For the text-containing cell, return its midpoint in (x, y) coordinate format. 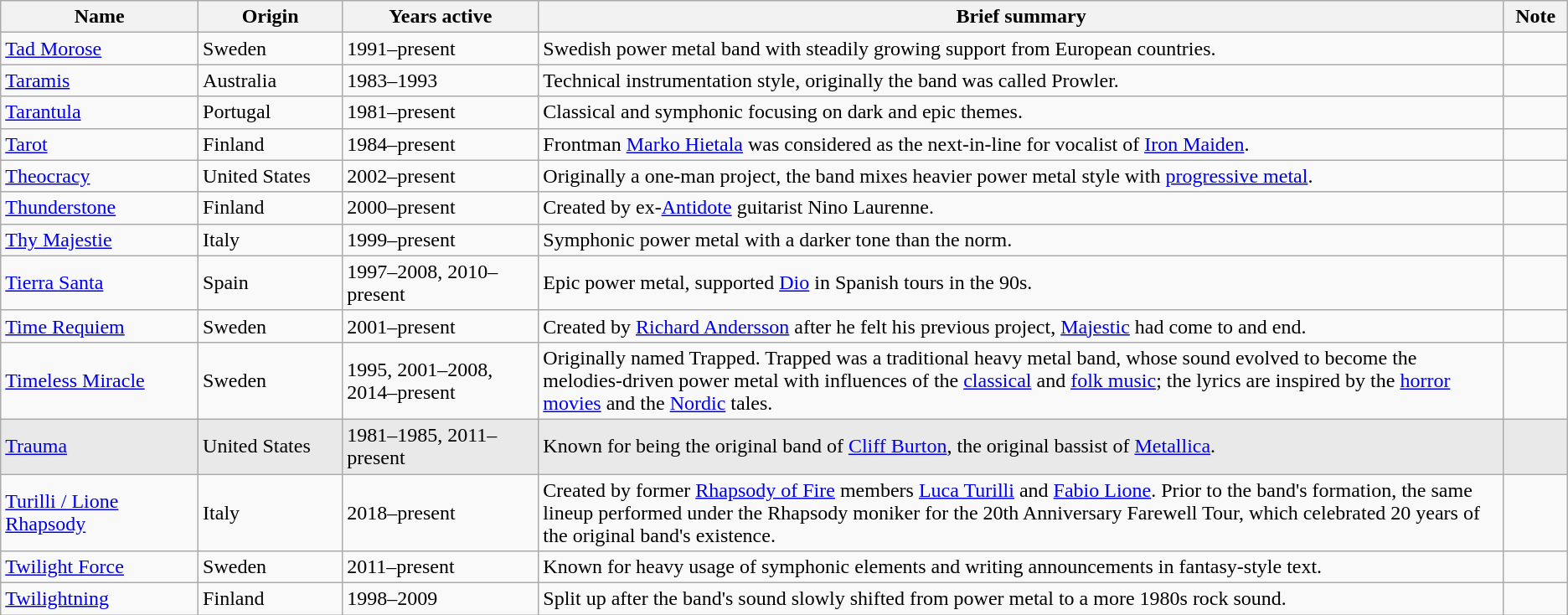
Frontman Marko Hietala was considered as the next-in-line for vocalist of Iron Maiden. (1021, 144)
1997–2008, 2010–present (441, 283)
Tarantula (100, 112)
Taramis (100, 80)
Created by Richard Andersson after he felt his previous project, Majestic had come to and end. (1021, 326)
1983–1993 (441, 80)
Tierra Santa (100, 283)
Split up after the band's sound slowly shifted from power metal to a more 1980s rock sound. (1021, 599)
Originally a one-man project, the band mixes heavier power metal style with progressive metal. (1021, 176)
Tarot (100, 144)
Swedish power metal band with steadily growing support from European countries. (1021, 49)
Years active (441, 17)
Name (100, 17)
Timeless Miracle (100, 380)
Created by ex-Antidote guitarist Nino Laurenne. (1021, 208)
2018–present (441, 513)
Note (1535, 17)
Origin (271, 17)
1981–1985, 2011–present (441, 446)
Time Requiem (100, 326)
1995, 2001–2008, 2014–present (441, 380)
Epic power metal, supported Dio in Spanish tours in the 90s. (1021, 283)
Portugal (271, 112)
2011–present (441, 567)
Symphonic power metal with a darker tone than the norm. (1021, 240)
2002–present (441, 176)
Classical and symphonic focusing on dark and epic themes. (1021, 112)
Technical instrumentation style, originally the band was called Prowler. (1021, 80)
Thy Majestie (100, 240)
1984–present (441, 144)
2001–present (441, 326)
Twilight Force (100, 567)
Trauma (100, 446)
Spain (271, 283)
Known for being the original band of Cliff Burton, the original bassist of Metallica. (1021, 446)
1991–present (441, 49)
1998–2009 (441, 599)
1999–present (441, 240)
Brief summary (1021, 17)
Tad Morose (100, 49)
2000–present (441, 208)
Australia (271, 80)
Thunderstone (100, 208)
Turilli / Lione Rhapsody (100, 513)
Known for heavy usage of symphonic elements and writing announcements in fantasy-style text. (1021, 567)
Twilightning (100, 599)
Theocracy (100, 176)
1981–present (441, 112)
